Search for the cell housing the specified text and yield its [X, Y] center coordinate. 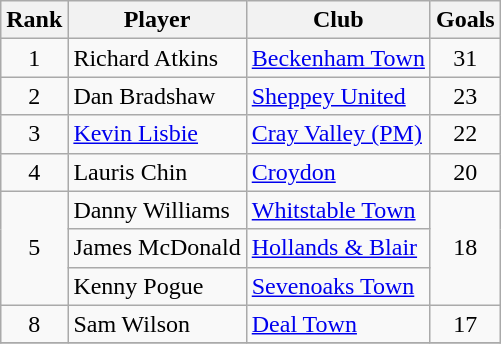
Hollands & Blair [338, 248]
20 [465, 172]
Sam Wilson [157, 324]
1 [34, 58]
Danny Williams [157, 210]
Whitstable Town [338, 210]
4 [34, 172]
18 [465, 248]
23 [465, 96]
17 [465, 324]
Club [338, 20]
Cray Valley (PM) [338, 134]
Lauris Chin [157, 172]
Beckenham Town [338, 58]
8 [34, 324]
James McDonald [157, 248]
Kenny Pogue [157, 286]
Rank [34, 20]
Deal Town [338, 324]
Kevin Lisbie [157, 134]
5 [34, 248]
31 [465, 58]
3 [34, 134]
Richard Atkins [157, 58]
Goals [465, 20]
Sheppey United [338, 96]
22 [465, 134]
Croydon [338, 172]
Dan Bradshaw [157, 96]
2 [34, 96]
Player [157, 20]
Sevenoaks Town [338, 286]
